Capture the cell that displays the provided text and extract its (X, Y) central coordinate. 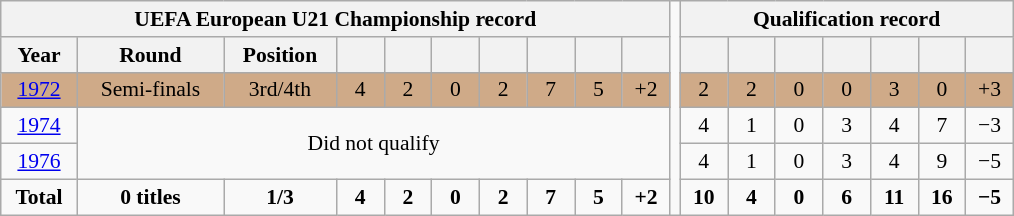
+3 (990, 90)
Position (280, 55)
−3 (990, 126)
Round (150, 55)
Year (39, 55)
11 (894, 197)
10 (704, 197)
UEFA European U21 Championship record (336, 19)
Qualification record (846, 19)
Total (39, 197)
Did not qualify (373, 144)
0 titles (150, 197)
1/3 (280, 197)
16 (942, 197)
Semi-finals (150, 90)
1974 (39, 126)
3rd/4th (280, 90)
1972 (39, 90)
9 (942, 162)
1976 (39, 162)
6 (847, 197)
